Pinpoint the cell where the given text exists, returning its [X, Y] midpoint coordinate. 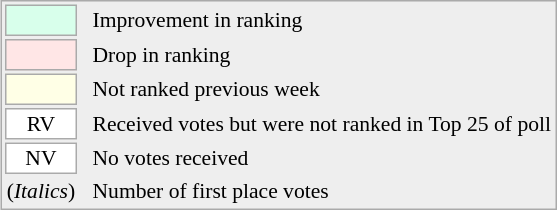
Improvement in ranking [322, 20]
(Italics) [40, 191]
NV [40, 158]
Number of first place votes [322, 191]
Drop in ranking [322, 55]
Received votes but were not ranked in Top 25 of poll [322, 124]
No votes received [322, 158]
RV [40, 124]
Not ranked previous week [322, 90]
